Find where the given text appears and provide that cell's center as (x, y) coordinate. 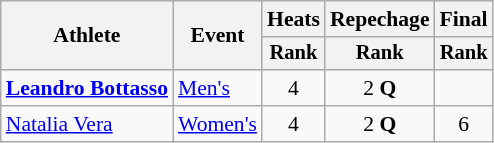
Women's (218, 124)
6 (464, 124)
Heats (294, 19)
Leandro Bottasso (87, 88)
Event (218, 36)
Natalia Vera (87, 124)
Men's (218, 88)
Repechage (380, 19)
Athlete (87, 36)
Final (464, 19)
